Determine the [X, Y] coordinate at the center of the cell enclosing the given text.  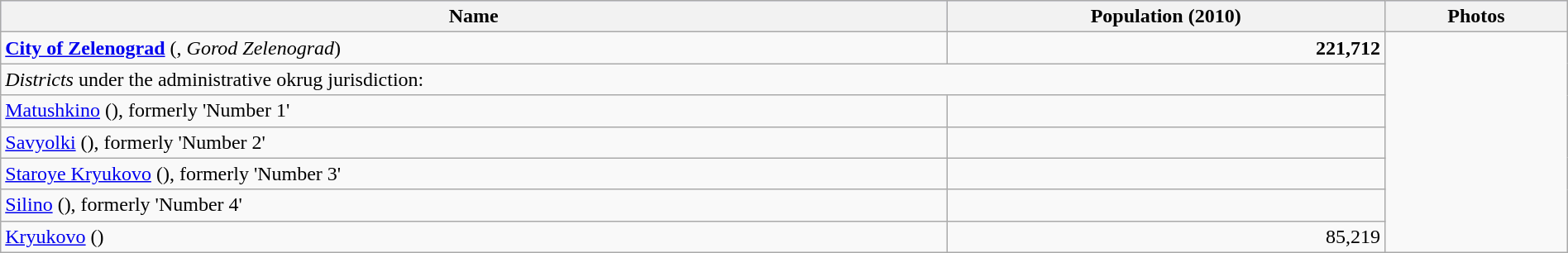
85,219 [1166, 236]
Savyolki (), formerly 'Number 2' [474, 142]
Kryukovo () [474, 236]
Matushkino (), formerly 'Number 1' [474, 111]
221,712 [1166, 48]
Photos [1477, 17]
Staroye Kryukovo (), formerly 'Number 3' [474, 174]
Silino (), formerly 'Number 4' [474, 205]
City of Zelenograd (, Gorod Zelenograd) [474, 48]
Name [474, 17]
Districts under the administrative okrug jurisdiction: [693, 79]
Population (2010) [1166, 17]
